Find where the given text appears and provide that cell's center as (x, y) coordinate. 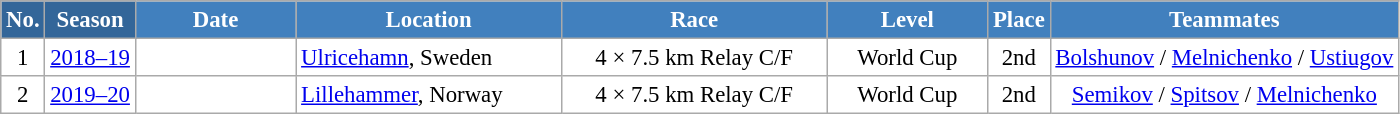
Lillehammer, Norway (429, 95)
Semikov / Spitsov / Melnichenko (1224, 95)
No. (23, 20)
Season (90, 20)
Race (694, 20)
Bolshunov / Melnichenko / Ustiugov (1224, 58)
Level (908, 20)
Date (216, 20)
2 (23, 95)
Ulricehamn, Sweden (429, 58)
2019–20 (90, 95)
1 (23, 58)
Location (429, 20)
2018–19 (90, 58)
Place (1019, 20)
Teammates (1224, 20)
